Detect which cell encompasses the target text, then output its (X, Y) center coordinate. 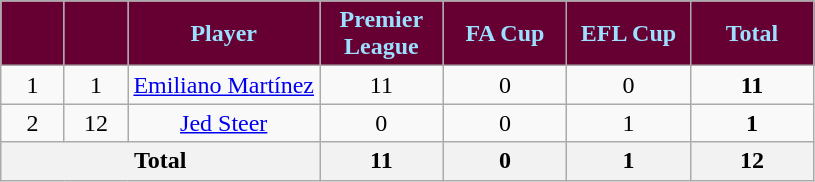
Player (224, 34)
Emiliano Martínez (224, 85)
Premier League (382, 34)
FA Cup (505, 34)
Jed Steer (224, 123)
2 (33, 123)
EFL Cup (629, 34)
